Determine the [X, Y] coordinate at the center of the cell enclosing the given text.  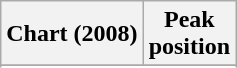
Chart (2008) [72, 34]
Peak position [189, 34]
